Search for the cell housing the specified text and yield its (x, y) center coordinate. 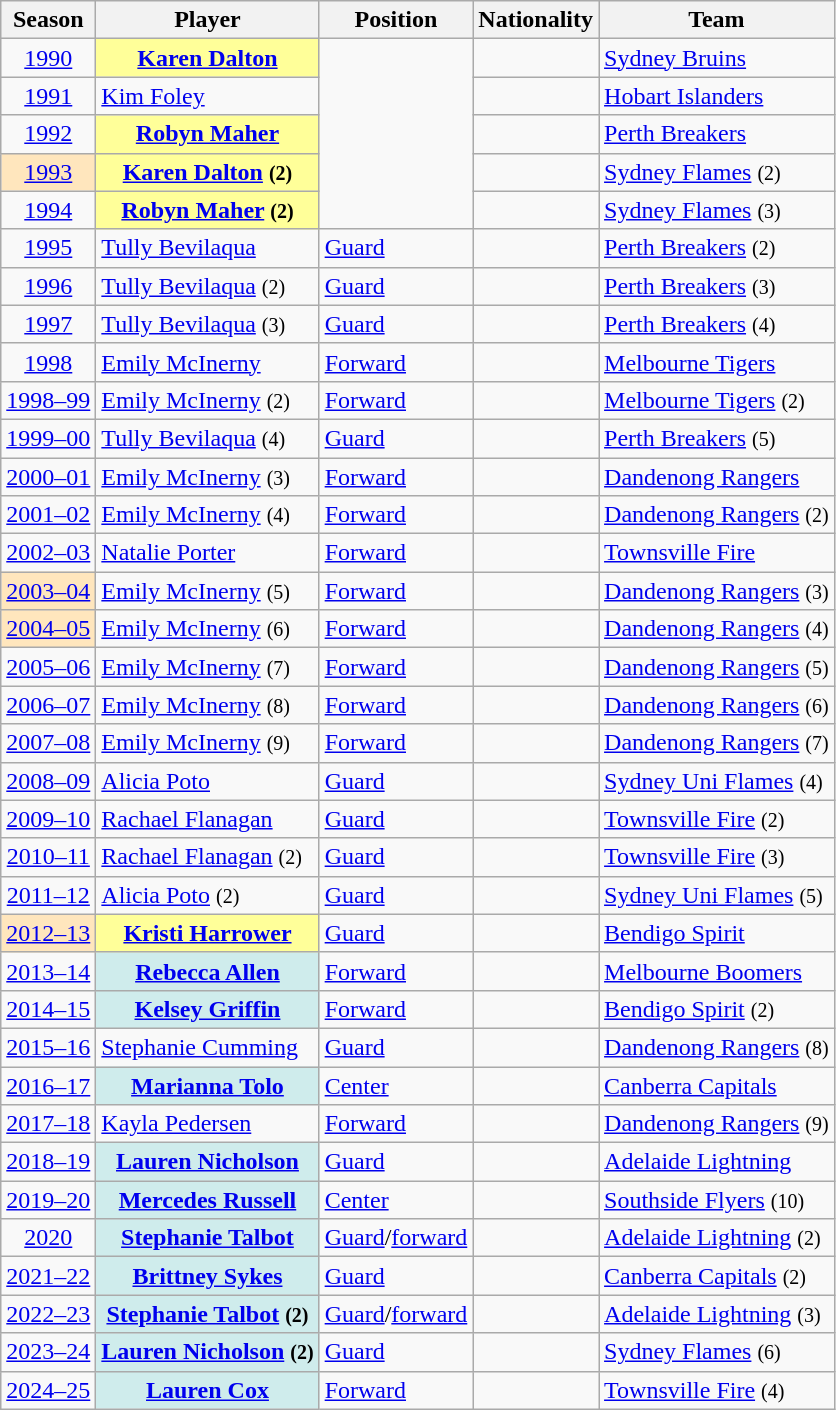
Karen Dalton (208, 58)
Rebecca Allen (208, 971)
2004–05 (48, 629)
Lauren Nicholson (208, 1162)
Tully Bevilaqua (3) (208, 324)
Townsville Fire (4) (717, 1390)
2001–02 (48, 515)
2022–23 (48, 1314)
2008–09 (48, 781)
1998–99 (48, 400)
Kim Foley (208, 96)
Sydney Uni Flames (4) (717, 781)
Perth Breakers (3) (717, 286)
Kelsey Griffin (208, 1009)
Tully Bevilaqua (208, 248)
Townsville Fire (717, 553)
Perth Breakers (4) (717, 324)
Emily McInerny (3) (208, 477)
2017–18 (48, 1124)
Melbourne Tigers (2) (717, 400)
Canberra Capitals (2) (717, 1276)
1999–00 (48, 438)
2002–03 (48, 553)
Lauren Nicholson (2) (208, 1352)
Melbourne Tigers (717, 362)
Emily McInerny (4) (208, 515)
Dandenong Rangers (717, 477)
Bendigo Spirit (717, 933)
Emily McInerny (8) (208, 705)
1993 (48, 172)
Position (396, 20)
2018–19 (48, 1162)
2000–01 (48, 477)
Perth Breakers (717, 134)
Robyn Maher (2) (208, 210)
Dandenong Rangers (5) (717, 667)
Karen Dalton (2) (208, 172)
Stephanie Talbot (208, 1238)
2010–11 (48, 857)
Team (717, 20)
2024–25 (48, 1390)
2006–07 (48, 705)
Canberra Capitals (717, 1085)
Bendigo Spirit (2) (717, 1009)
Player (208, 20)
Kristi Harrower (208, 933)
Sydney Uni Flames (5) (717, 895)
2023–24 (48, 1352)
2013–14 (48, 971)
Dandenong Rangers (4) (717, 629)
Emily McInerny (9) (208, 743)
Perth Breakers (5) (717, 438)
Season (48, 20)
2007–08 (48, 743)
Southside Flyers (10) (717, 1200)
2005–06 (48, 667)
Sydney Flames (2) (717, 172)
Adelaide Lightning (3) (717, 1314)
2020 (48, 1238)
1995 (48, 248)
Rachael Flanagan (208, 819)
1994 (48, 210)
Dandenong Rangers (2) (717, 515)
Emily McInerny (6) (208, 629)
Stephanie Talbot (2) (208, 1314)
Dandenong Rangers (9) (717, 1124)
Tully Bevilaqua (2) (208, 286)
Mercedes Russell (208, 1200)
2012–13 (48, 933)
Adelaide Lightning (717, 1162)
Lauren Cox (208, 1390)
Perth Breakers (2) (717, 248)
Hobart Islanders (717, 96)
1997 (48, 324)
Sydney Flames (3) (717, 210)
Natalie Porter (208, 553)
Stephanie Cumming (208, 1047)
Kayla Pedersen (208, 1124)
2021–22 (48, 1276)
Dandenong Rangers (6) (717, 705)
1996 (48, 286)
Dandenong Rangers (8) (717, 1047)
Alicia Poto (2) (208, 895)
Townsville Fire (2) (717, 819)
Sydney Flames (6) (717, 1352)
2019–20 (48, 1200)
Rachael Flanagan (2) (208, 857)
2014–15 (48, 1009)
Emily McInerny (7) (208, 667)
1991 (48, 96)
Tully Bevilaqua (4) (208, 438)
Adelaide Lightning (2) (717, 1238)
1990 (48, 58)
Marianna Tolo (208, 1085)
Emily McInerny (208, 362)
Melbourne Boomers (717, 971)
Dandenong Rangers (3) (717, 591)
Townsville Fire (3) (717, 857)
Emily McInerny (2) (208, 400)
Robyn Maher (208, 134)
Emily McInerny (5) (208, 591)
Nationality (536, 20)
2003–04 (48, 591)
Dandenong Rangers (7) (717, 743)
1992 (48, 134)
2009–10 (48, 819)
Brittney Sykes (208, 1276)
Sydney Bruins (717, 58)
2015–16 (48, 1047)
1998 (48, 362)
Alicia Poto (208, 781)
2016–17 (48, 1085)
2011–12 (48, 895)
